Provide the [X, Y] coordinate of the cell's center where the given text is located.  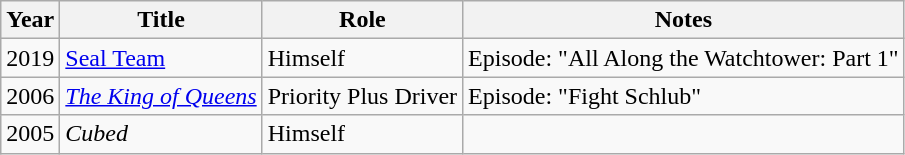
Title [161, 20]
2006 [30, 96]
Episode: "All Along the Watchtower: Part 1" [684, 58]
Year [30, 20]
Seal Team [161, 58]
The King of Queens [161, 96]
Priority Plus Driver [362, 96]
2019 [30, 58]
Episode: "Fight Schlub" [684, 96]
Role [362, 20]
Cubed [161, 134]
Notes [684, 20]
2005 [30, 134]
